Capture the cell that displays the provided text and extract its [X, Y] central coordinate. 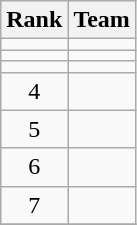
Team [102, 20]
5 [34, 129]
Rank [34, 20]
4 [34, 91]
6 [34, 167]
7 [34, 205]
